Search for the cell housing the specified text and yield its (x, y) center coordinate. 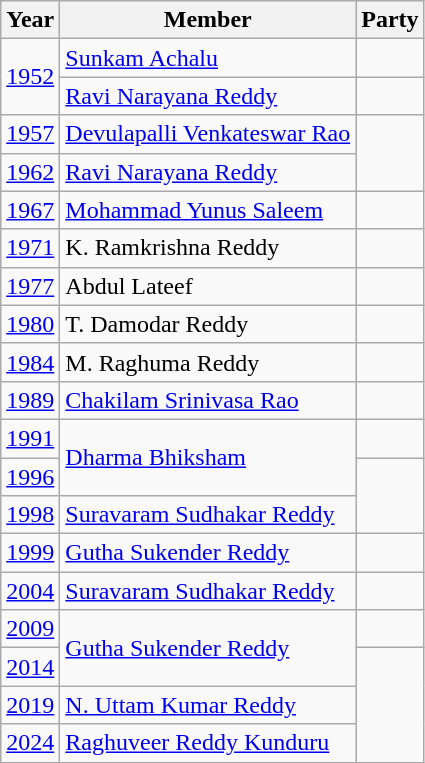
2019 (30, 705)
Raghuveer Reddy Kunduru (208, 743)
T. Damodar Reddy (208, 324)
N. Uttam Kumar Reddy (208, 705)
Party (390, 20)
1957 (30, 134)
1971 (30, 248)
K. Ramkrishna Reddy (208, 248)
Year (30, 20)
1977 (30, 286)
1999 (30, 553)
2014 (30, 667)
Member (208, 20)
1952 (30, 77)
2009 (30, 629)
M. Raghuma Reddy (208, 362)
Devulapalli Venkateswar Rao (208, 134)
Chakilam Srinivasa Rao (208, 400)
1962 (30, 172)
1989 (30, 400)
1967 (30, 210)
1998 (30, 515)
Abdul Lateef (208, 286)
Mohammad Yunus Saleem (208, 210)
Sunkam Achalu (208, 58)
1991 (30, 438)
1984 (30, 362)
1980 (30, 324)
1996 (30, 477)
2004 (30, 591)
2024 (30, 743)
Dharma Bhiksham (208, 457)
